Search for the cell housing the specified text and yield its (X, Y) center coordinate. 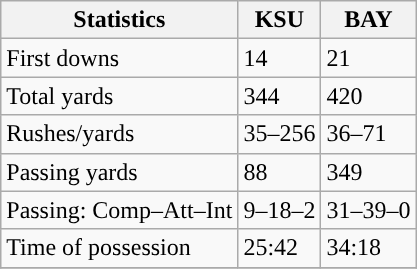
349 (368, 172)
14 (280, 58)
34:18 (368, 248)
Rushes/yards (120, 134)
9–18–2 (280, 210)
88 (280, 172)
21 (368, 58)
BAY (368, 20)
KSU (280, 20)
Total yards (120, 96)
Time of possession (120, 248)
Passing: Comp–Att–Int (120, 210)
First downs (120, 58)
Passing yards (120, 172)
Statistics (120, 20)
31–39–0 (368, 210)
35–256 (280, 134)
36–71 (368, 134)
25:42 (280, 248)
420 (368, 96)
344 (280, 96)
